Identify which cell holds the provided text, then report its (x, y) central coordinate. 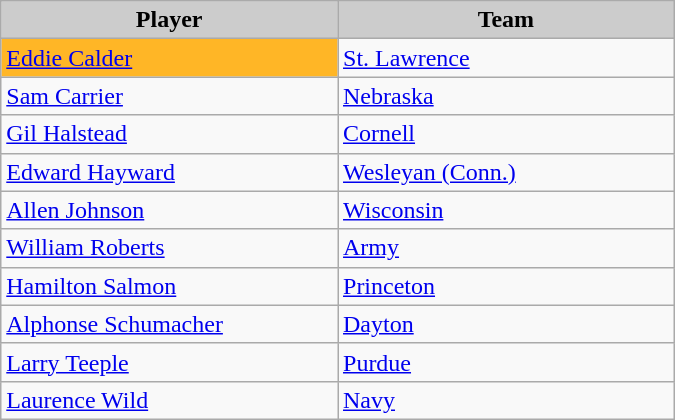
Dayton (506, 324)
Larry Teeple (170, 362)
St. Lawrence (506, 58)
Allen Johnson (170, 210)
Princeton (506, 286)
Gil Halstead (170, 134)
Wesleyan (Conn.) (506, 172)
Army (506, 248)
Cornell (506, 134)
Alphonse Schumacher (170, 324)
Wisconsin (506, 210)
Team (506, 20)
Eddie Calder (170, 58)
Navy (506, 400)
Player (170, 20)
Edward Hayward (170, 172)
William Roberts (170, 248)
Sam Carrier (170, 96)
Laurence Wild (170, 400)
Hamilton Salmon (170, 286)
Purdue (506, 362)
Nebraska (506, 96)
